Locate the cell with the specified text and output its [x, y] center coordinate. 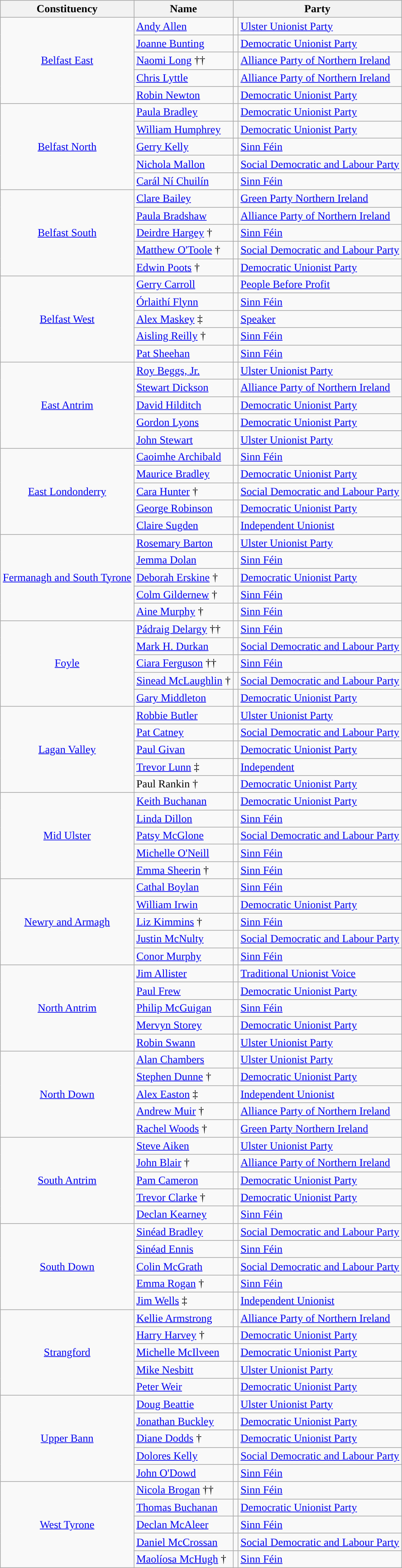
Gerry Carroll [184, 285]
Carál Ní Chuilín [184, 181]
Paul Frew [184, 991]
Linda Dillon [184, 819]
Independent [320, 767]
Cara Hunter † [184, 491]
Pat Sheehan [184, 353]
Upper Bann [67, 1439]
Andrew Muir † [184, 1111]
Philip McGuigan [184, 1008]
Órlaithí Flynn [184, 302]
Michelle O'Neill [184, 853]
West Tyrone [67, 1525]
Chris Lyttle [184, 78]
People Before Profit [320, 285]
Doug Beattie [184, 1404]
Nicola Brogan †† [184, 1490]
Diane Dodds † [184, 1439]
Daniel McCrossan [184, 1542]
Mike Nesbitt [184, 1370]
Nichola Mallon [184, 164]
John O'Dowd [184, 1473]
Robin Swann [184, 1042]
Pádraig Delargy †† [184, 629]
Gerry Kelly [184, 147]
Dolores Kelly [184, 1456]
Keith Buchanan [184, 801]
Trevor Lunn ‡ [184, 767]
South Antrim [67, 1180]
Pat Catney [184, 732]
Fermanagh and South Tyrone [67, 577]
East Antrim [67, 405]
William Humphrey [184, 129]
Pam Cameron [184, 1180]
Foyle [67, 663]
Patsy McGlone [184, 836]
Jim Allister [184, 973]
Belfast North [67, 147]
Roy Beggs, Jr. [184, 371]
Conor Murphy [184, 956]
Andy Allen [184, 26]
Sinéad Bradley [184, 1232]
Maolíosa McHugh † [184, 1559]
Emma Rogan † [184, 1283]
Maurice Bradley [184, 474]
Jim Wells ‡ [184, 1301]
Rosemary Barton [184, 543]
Stephen Dunne † [184, 1077]
Aine Murphy † [184, 612]
Deborah Erskine † [184, 577]
Belfast South [67, 233]
Robbie Butler [184, 715]
North Down [67, 1094]
Claire Sugden [184, 526]
Alex Easton ‡ [184, 1094]
South Down [67, 1266]
Colin McGrath [184, 1266]
Stewart Dickson [184, 388]
Party [318, 9]
Emma Sheerin † [184, 870]
Constituency [67, 9]
Trevor Clarke † [184, 1197]
Traditional Unionist Voice [320, 973]
Naomi Long †† [184, 61]
John Blair † [184, 1163]
John Stewart [184, 439]
Declan McAleer [184, 1525]
Steve Aiken [184, 1146]
Paula Bradley [184, 112]
Paul Rankin † [184, 784]
Jonathan Buckley [184, 1421]
Speaker [320, 319]
Peter Weir [184, 1387]
Thomas Buchanan [184, 1507]
Paula Bradshaw [184, 216]
Belfast West [67, 319]
East Londonderry [67, 491]
Name [184, 9]
Rachel Woods † [184, 1129]
Alex Maskey ‡ [184, 319]
Kellie Armstrong [184, 1318]
David Hilditch [184, 405]
Edwin Poots † [184, 267]
Clare Bailey [184, 198]
Declan Kearney [184, 1215]
Colm Gildernew † [184, 595]
Sinead McLaughlin † [184, 681]
Justin McNulty [184, 939]
Paul Givan [184, 749]
Harry Harvey † [184, 1335]
Caoimhe Archibald [184, 457]
Strangford [67, 1353]
Newry and Armagh [67, 922]
Joanne Bunting [184, 43]
William Irwin [184, 905]
Jemma Dolan [184, 560]
Mid Ulster [67, 836]
Cathal Boylan [184, 887]
George Robinson [184, 509]
Robin Newton [184, 95]
Matthew O'Toole † [184, 250]
Lagan Valley [67, 749]
Deirdre Hargey † [184, 233]
Ciara Ferguson †† [184, 663]
Gary Middleton [184, 698]
Sinéad Ennis [184, 1249]
Michelle McIlveen [184, 1353]
Mark H. Durkan [184, 646]
North Antrim [67, 1008]
Belfast East [67, 61]
Liz Kimmins † [184, 922]
Aisling Reilly † [184, 336]
Mervyn Storey [184, 1025]
Gordon Lyons [184, 422]
Alan Chambers [184, 1060]
